From the cell containing the given text, extract its center point as [x, y] coordinate. 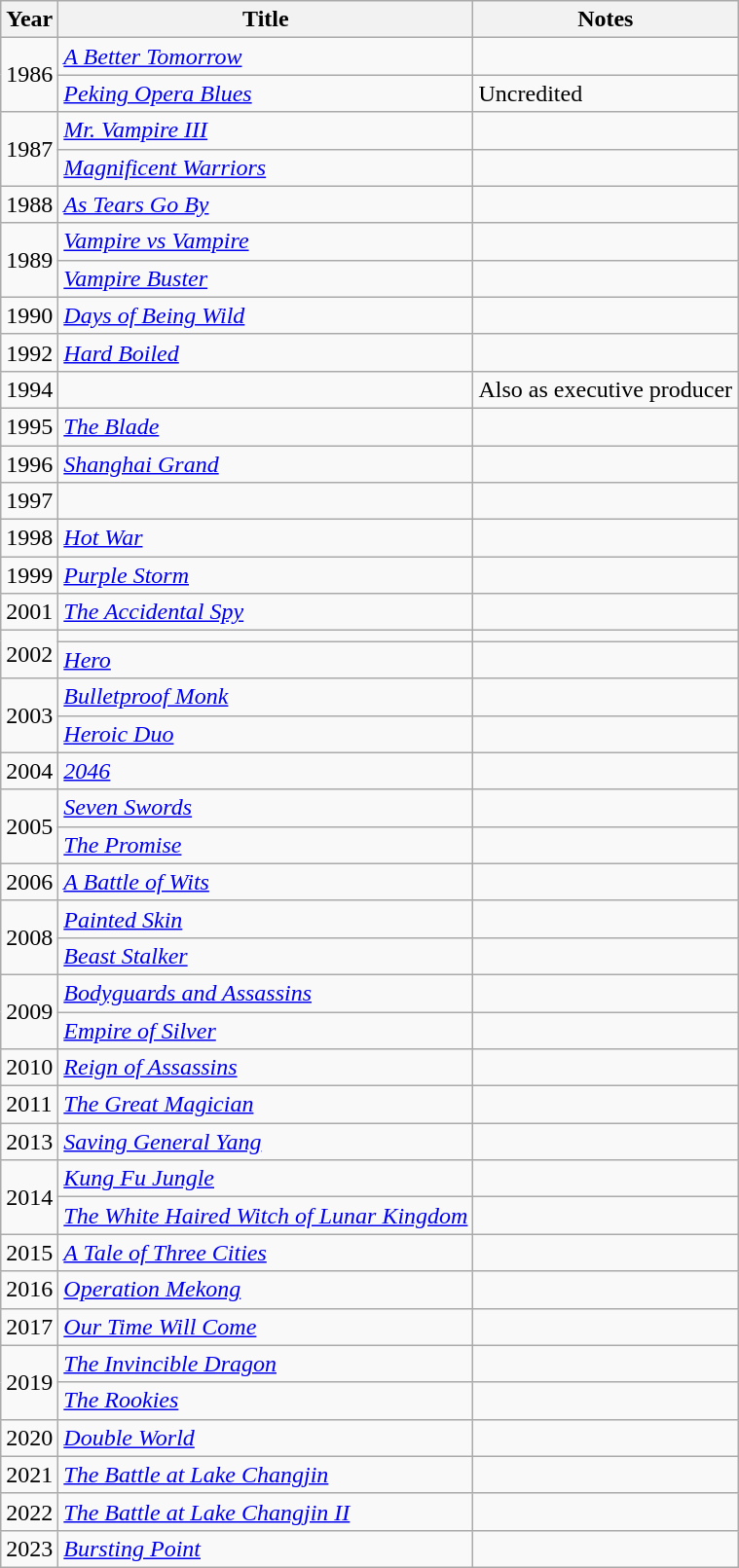
A Better Tomorrow [266, 56]
Seven Swords [266, 808]
2016 [29, 1290]
2003 [29, 715]
1999 [29, 575]
Heroic Duo [266, 734]
2023 [29, 1549]
Hard Boiled [266, 352]
Hot War [266, 538]
The Battle at Lake Changjin II [266, 1512]
2017 [29, 1327]
2013 [29, 1142]
1990 [29, 315]
The Great Magician [266, 1105]
Vampire vs Vampire [266, 241]
Operation Mekong [266, 1290]
As Tears Go By [266, 204]
1987 [29, 149]
2006 [29, 882]
Painted Skin [266, 919]
2009 [29, 1011]
2020 [29, 1438]
Also as executive producer [606, 389]
2021 [29, 1475]
Bulletproof Monk [266, 697]
The Invincible Dragon [266, 1364]
Year [29, 19]
1997 [29, 501]
The Accidental Spy [266, 612]
The Rookies [266, 1401]
1995 [29, 426]
Uncredited [606, 93]
Bursting Point [266, 1549]
1992 [29, 352]
Double World [266, 1438]
2046 [266, 771]
2014 [29, 1197]
Our Time Will Come [266, 1327]
Notes [606, 19]
Beast Stalker [266, 956]
Mr. Vampire III [266, 130]
Days of Being Wild [266, 315]
1988 [29, 204]
2019 [29, 1382]
Vampire Buster [266, 278]
1989 [29, 260]
1998 [29, 538]
Hero [266, 660]
A Battle of Wits [266, 882]
Magnificent Warriors [266, 167]
Saving General Yang [266, 1142]
2011 [29, 1105]
1996 [29, 464]
1986 [29, 75]
Peking Opera Blues [266, 93]
The Promise [266, 845]
Title [266, 19]
Reign of Assassins [266, 1068]
2001 [29, 612]
The Blade [266, 426]
The White Haired Witch of Lunar Kingdom [266, 1216]
A Tale of Three Cities [266, 1253]
2005 [29, 826]
Bodyguards and Assassins [266, 993]
2008 [29, 937]
2002 [29, 654]
2015 [29, 1253]
Purple Storm [266, 575]
2010 [29, 1068]
Kung Fu Jungle [266, 1179]
Shanghai Grand [266, 464]
2022 [29, 1512]
Empire of Silver [266, 1031]
1994 [29, 389]
2004 [29, 771]
The Battle at Lake Changjin [266, 1475]
